Pinpoint the cell where the given text exists, returning its [X, Y] midpoint coordinate. 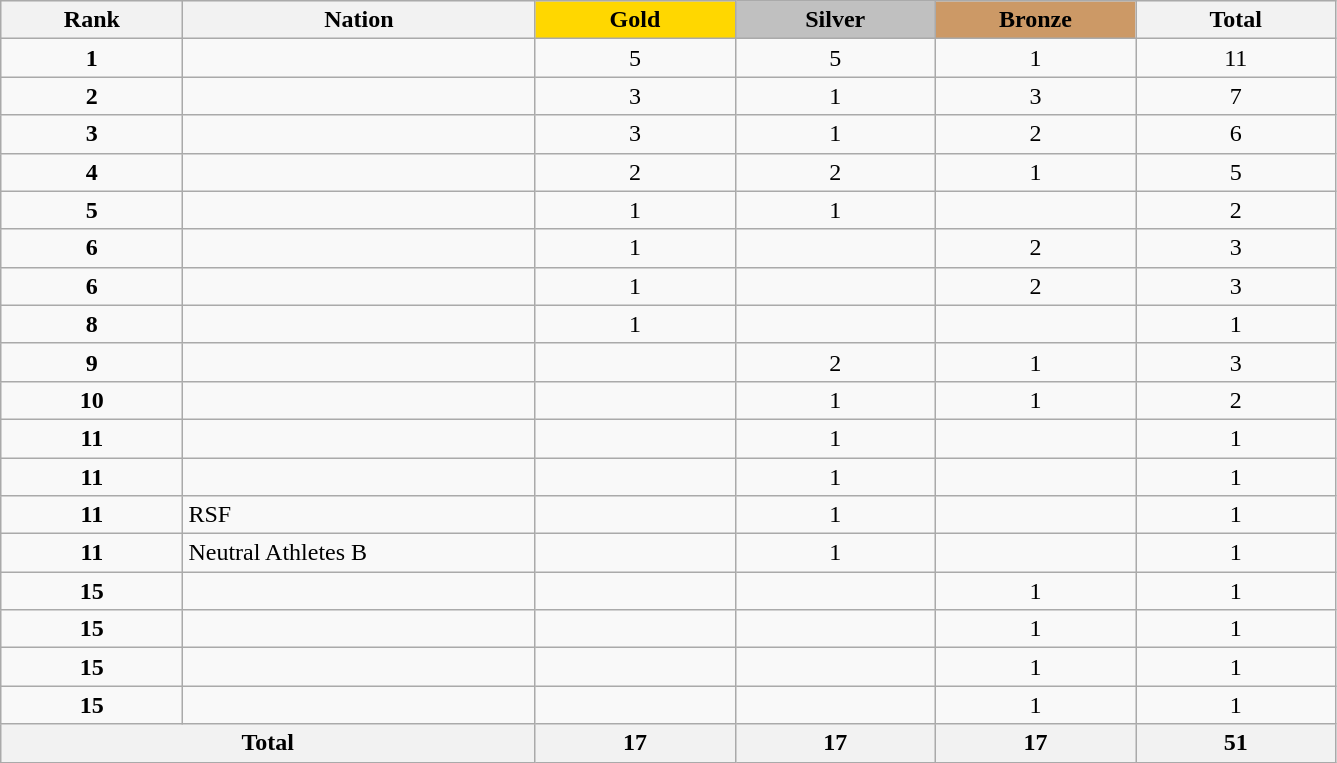
10 [92, 400]
Bronze [1035, 20]
7 [1236, 96]
4 [92, 172]
8 [92, 324]
Neutral Athletes B [359, 553]
Rank [92, 20]
Nation [359, 20]
9 [92, 362]
RSF [359, 515]
51 [1236, 743]
Gold [635, 20]
Silver [835, 20]
